Identify which cell holds the provided text, then report its (x, y) central coordinate. 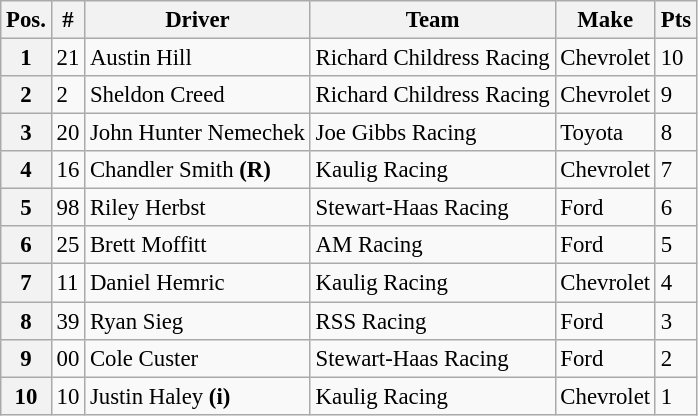
Riley Herbst (198, 208)
Daniel Hemric (198, 283)
Cole Custer (198, 358)
25 (68, 245)
Ryan Sieg (198, 321)
Joe Gibbs Racing (432, 133)
00 (68, 358)
Toyota (605, 133)
98 (68, 208)
Make (605, 20)
21 (68, 58)
Sheldon Creed (198, 95)
Justin Haley (i) (198, 396)
Brett Moffitt (198, 245)
John Hunter Nemechek (198, 133)
Chandler Smith (R) (198, 170)
AM Racing (432, 245)
16 (68, 170)
39 (68, 321)
RSS Racing (432, 321)
Driver (198, 20)
# (68, 20)
20 (68, 133)
Team (432, 20)
Pts (676, 20)
11 (68, 283)
Austin Hill (198, 58)
Pos. (26, 20)
